Search for the cell housing the specified text and yield its (x, y) center coordinate. 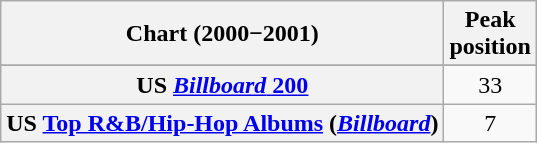
7 (490, 123)
US Top R&B/Hip-Hop Albums (Billboard) (222, 123)
33 (490, 85)
Chart (2000−2001) (222, 34)
Peak position (490, 34)
US Billboard 200 (222, 85)
